Pinpoint the cell where the given text exists, returning its (X, Y) midpoint coordinate. 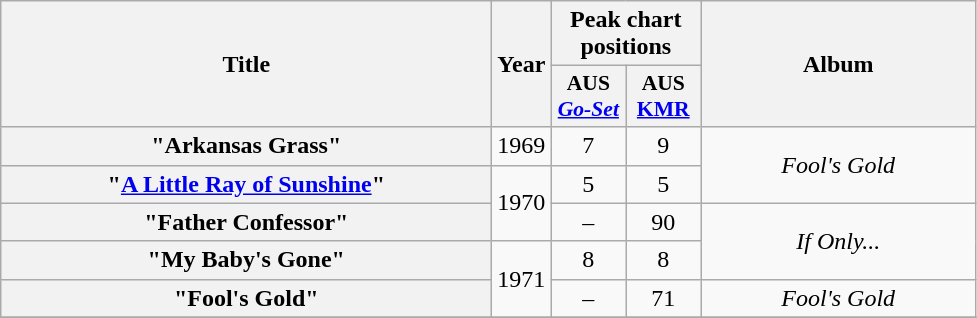
71 (664, 298)
1970 (522, 203)
"Arkansas Grass" (246, 146)
9 (664, 146)
AUSKMR (664, 96)
If Only... (838, 241)
90 (664, 222)
1971 (522, 279)
Title (246, 64)
AUSGo-Set (588, 96)
"Father Confessor" (246, 222)
"A Little Ray of Sunshine" (246, 184)
"Fool's Gold" (246, 298)
7 (588, 146)
1969 (522, 146)
Peak chart positions (626, 34)
"My Baby's Gone" (246, 260)
Year (522, 64)
Album (838, 64)
